Extract the (X, Y) coordinate from the center of the cell holding the provided text.  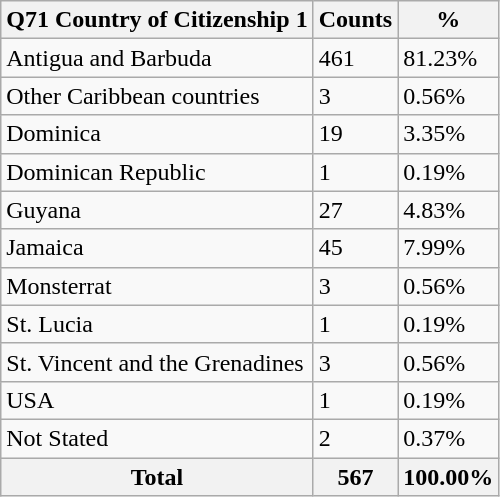
100.00% (448, 477)
81.23% (448, 58)
Total (157, 477)
Antigua and Barbuda (157, 58)
Guyana (157, 210)
Dominica (157, 134)
% (448, 20)
Dominican Republic (157, 172)
USA (157, 400)
45 (355, 248)
Jamaica (157, 248)
0.37% (448, 438)
Counts (355, 20)
3.35% (448, 134)
Other Caribbean countries (157, 96)
St. Lucia (157, 324)
4.83% (448, 210)
19 (355, 134)
567 (355, 477)
Q71 Country of Citizenship 1 (157, 20)
Monsterrat (157, 286)
27 (355, 210)
7.99% (448, 248)
St. Vincent and the Grenadines (157, 362)
461 (355, 58)
2 (355, 438)
Not Stated (157, 438)
